Provide the (x, y) coordinate of the cell's center where the given text is located.  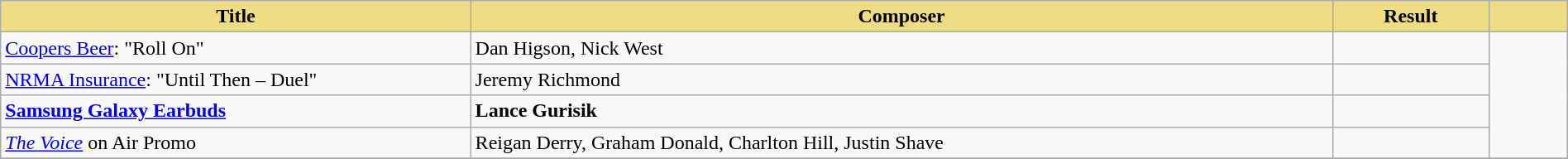
Composer (901, 17)
Dan Higson, Nick West (901, 48)
Result (1411, 17)
Samsung Galaxy Earbuds (236, 111)
Reigan Derry, Graham Donald, Charlton Hill, Justin Shave (901, 142)
The Voice on Air Promo (236, 142)
Jeremy Richmond (901, 79)
Title (236, 17)
Lance Gurisik (901, 111)
NRMA Insurance: "Until Then – Duel" (236, 79)
Coopers Beer: "Roll On" (236, 48)
